Capture the cell that displays the provided text and extract its (x, y) central coordinate. 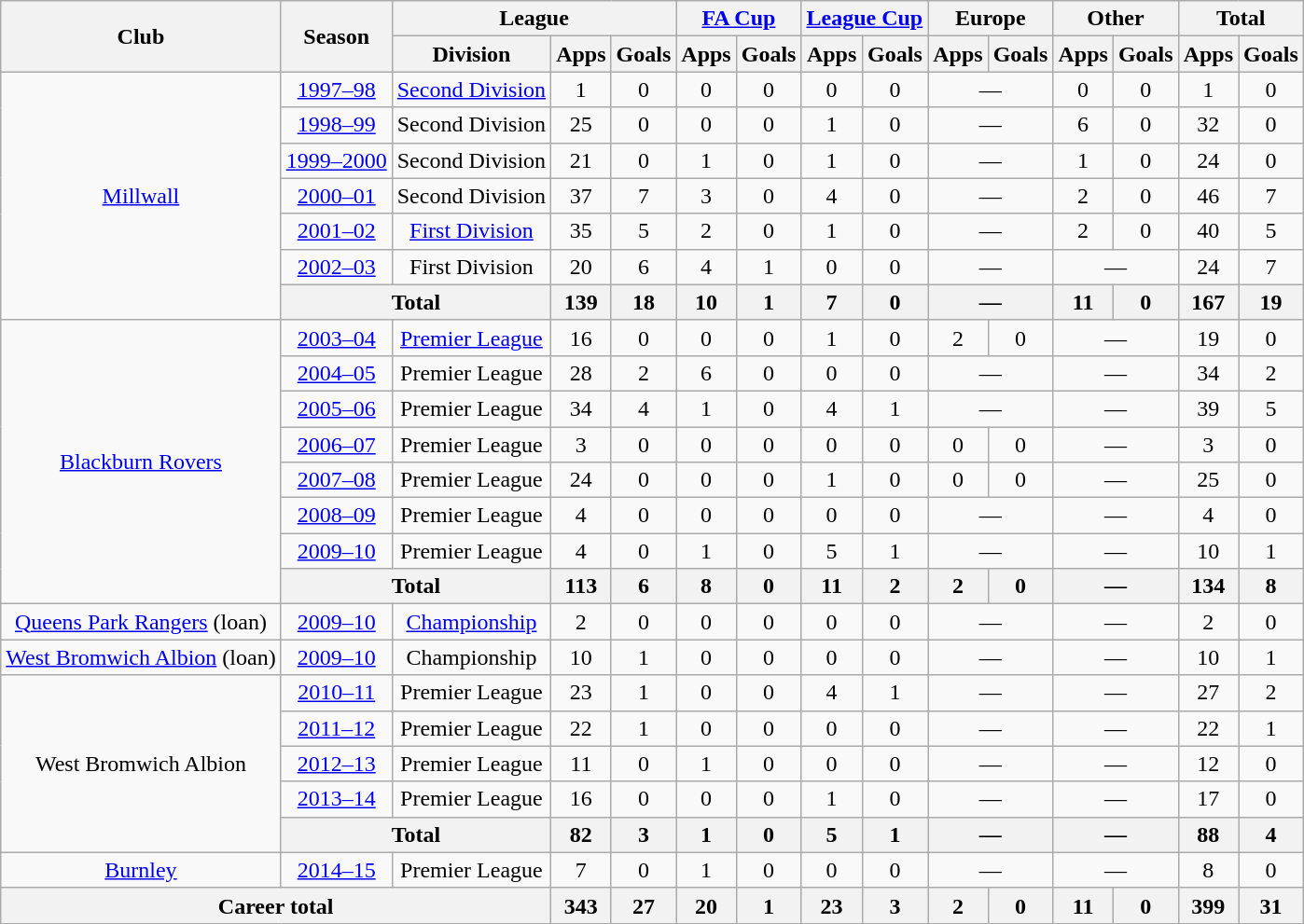
18 (644, 302)
82 (581, 834)
Burnley (141, 870)
2010–11 (336, 693)
West Bromwich Albion (loan) (141, 657)
2007–08 (336, 480)
2004–05 (336, 373)
Other (1116, 19)
31 (1271, 905)
Season (336, 36)
Career total (276, 905)
League Cup (865, 19)
1999–2000 (336, 160)
Club (141, 36)
1997–98 (336, 90)
1998–99 (336, 125)
2002–03 (336, 267)
Queens Park Rangers (loan) (141, 622)
139 (581, 302)
113 (581, 586)
21 (581, 160)
17 (1208, 799)
2001–02 (336, 231)
Europe (991, 19)
2014–15 (336, 870)
2008–09 (336, 516)
West Bromwich Albion (141, 764)
2005–06 (336, 408)
343 (581, 905)
2006–07 (336, 445)
2013–14 (336, 799)
37 (581, 196)
40 (1208, 231)
Blackburn Rovers (141, 462)
FA Cup (739, 19)
35 (581, 231)
2012–13 (336, 764)
167 (1208, 302)
2003–04 (336, 338)
Millwall (141, 196)
32 (1208, 125)
28 (581, 373)
2000–01 (336, 196)
Division (471, 54)
88 (1208, 834)
12 (1208, 764)
399 (1208, 905)
2011–12 (336, 728)
39 (1208, 408)
46 (1208, 196)
134 (1208, 586)
League (534, 19)
